Capture the cell that displays the provided text and extract its [X, Y] central coordinate. 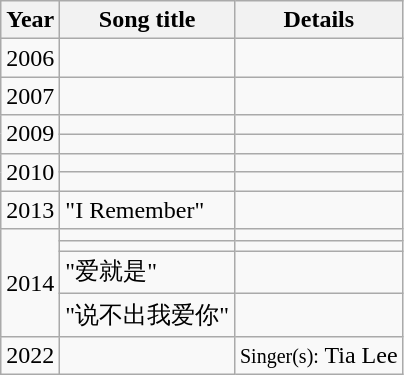
Year [30, 20]
Details [318, 20]
Singer(s): Tia Lee [318, 355]
2009 [30, 134]
2010 [30, 172]
2022 [30, 355]
Song title [148, 20]
"I Remember" [148, 210]
2014 [30, 282]
2006 [30, 58]
2007 [30, 96]
"爱就是" [148, 272]
"说不出我爱你" [148, 316]
2013 [30, 210]
